Locate the cell with the specified text and output its (X, Y) center coordinate. 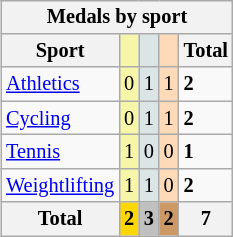
3 (149, 219)
7 (206, 219)
Sport (60, 51)
Athletics (60, 84)
Medals by sport (117, 17)
Tennis (60, 152)
Cycling (60, 118)
Weightlifting (60, 185)
